Return [x, y] of the center of cell containing provided text 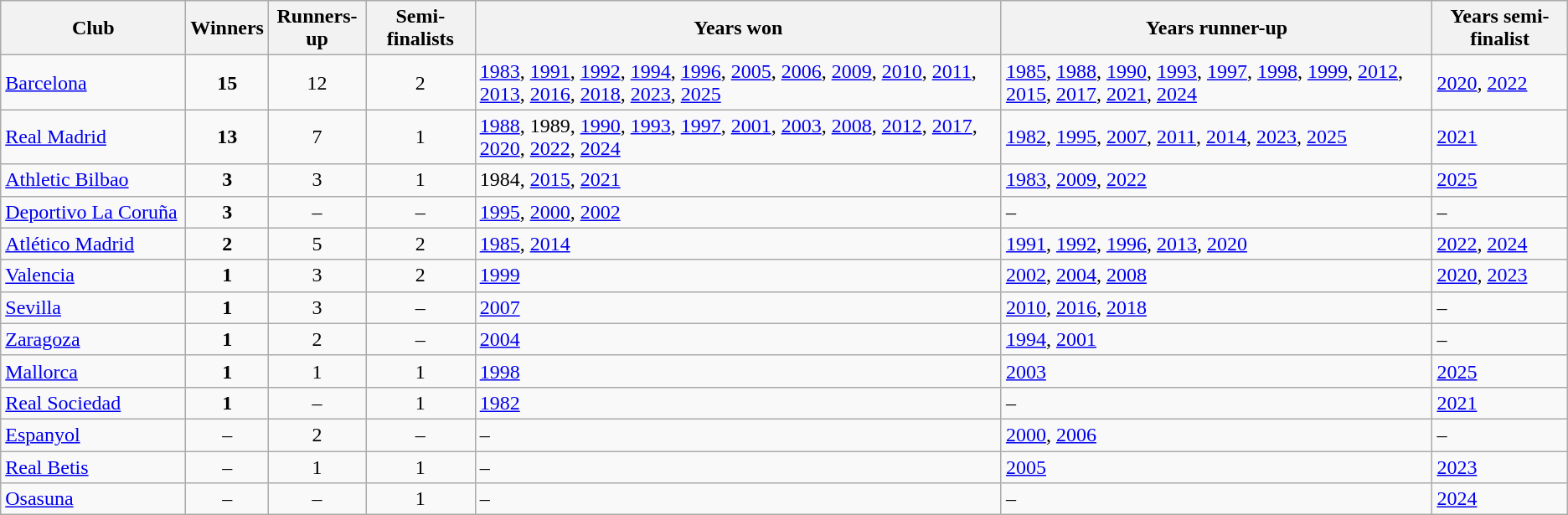
2005 [1216, 466]
2004 [738, 339]
13 [228, 137]
Club [94, 28]
Osasuna [94, 499]
Years runner-up [1216, 28]
2000, 2006 [1216, 435]
1991, 1992, 1996, 2013, 2020 [1216, 244]
1985, 1988, 1990, 1993, 1997, 1998, 1999, 2012, 2015, 2017, 2021, 2024 [1216, 82]
2007 [738, 307]
2010, 2016, 2018 [1216, 307]
5 [317, 244]
1988, 1989, 1990, 1993, 1997, 2001, 2003, 2008, 2012, 2017, 2020, 2022, 2024 [738, 137]
2022, 2024 [1499, 244]
Deportivo La Coruña [94, 212]
15 [228, 82]
1994, 2001 [1216, 339]
1985, 2014 [738, 244]
7 [317, 137]
Years semi-finalist [1499, 28]
1982 [738, 403]
1998 [738, 371]
1999 [738, 276]
Winners [228, 28]
2002, 2004, 2008 [1216, 276]
Semi-finalists [420, 28]
Real Madrid [94, 137]
Zaragoza [94, 339]
Years won [738, 28]
Athletic Bilbao [94, 180]
12 [317, 82]
Mallorca [94, 371]
2020, 2023 [1499, 276]
Barcelona [94, 82]
2003 [1216, 371]
1982, 1995, 2007, 2011, 2014, 2023, 2025 [1216, 137]
Runners-up [317, 28]
2020, 2022 [1499, 82]
Real Betis [94, 466]
1995, 2000, 2002 [738, 212]
Sevilla [94, 307]
Real Sociedad [94, 403]
2024 [1499, 499]
2023 [1499, 466]
Valencia [94, 276]
Atlético Madrid [94, 244]
1984, 2015, 2021 [738, 180]
1983, 2009, 2022 [1216, 180]
Espanyol [94, 435]
1983, 1991, 1992, 1994, 1996, 2005, 2006, 2009, 2010, 2011, 2013, 2016, 2018, 2023, 2025 [738, 82]
